Detect which cell encompasses the target text, then output its (X, Y) center coordinate. 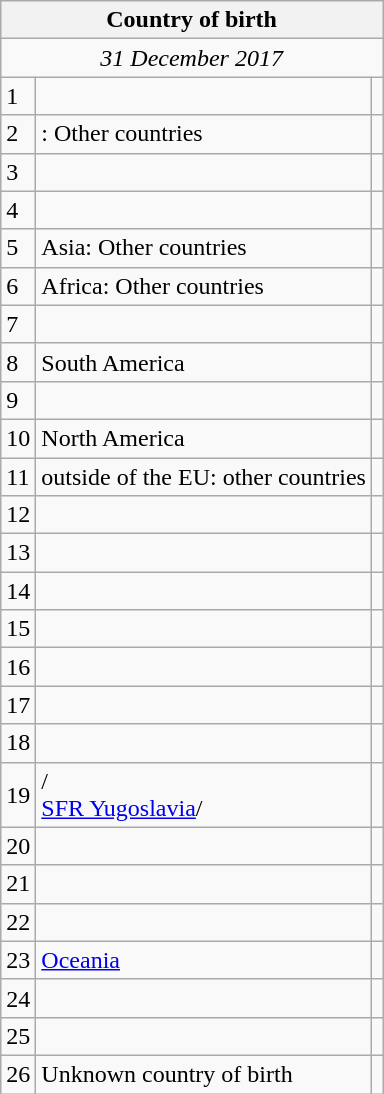
23 (18, 960)
North America (204, 438)
24 (18, 998)
1 (18, 96)
outside of the EU: other countries (204, 477)
Oceania (204, 960)
4 (18, 210)
8 (18, 362)
20 (18, 846)
26 (18, 1074)
2 (18, 134)
13 (18, 553)
19 (18, 794)
3 (18, 172)
14 (18, 591)
16 (18, 667)
15 (18, 629)
Asia: Other countries (204, 248)
9 (18, 400)
18 (18, 743)
31 December 2017 (192, 58)
7 (18, 324)
21 (18, 884)
5 (18, 248)
South America (204, 362)
6 (18, 286)
17 (18, 705)
10 (18, 438)
22 (18, 922)
12 (18, 515)
Africa: Other countries (204, 286)
: Other countries (204, 134)
Country of birth (192, 20)
Unknown country of birth (204, 1074)
11 (18, 477)
/SFR Yugoslavia/ (204, 794)
25 (18, 1036)
